Search for the cell housing the specified text and yield its (X, Y) center coordinate. 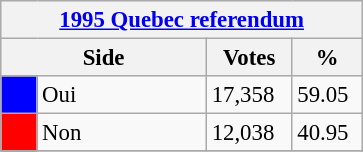
1995 Quebec referendum (182, 20)
Non (122, 133)
% (328, 58)
59.05 (328, 95)
Votes (249, 58)
Oui (122, 95)
17,358 (249, 95)
12,038 (249, 133)
Side (104, 58)
40.95 (328, 133)
